Extract the (X, Y) coordinate from the center of the cell holding the provided text.  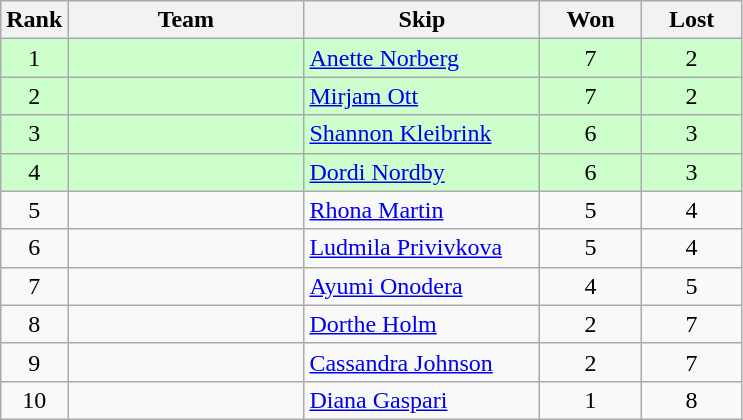
Rhona Martin (422, 210)
Team (186, 20)
Anette Norberg (422, 58)
Mirjam Ott (422, 96)
Ludmila Privivkova (422, 248)
Cassandra Johnson (422, 362)
Won (590, 20)
Dorthe Holm (422, 324)
Lost (692, 20)
Shannon Kleibrink (422, 134)
10 (34, 400)
9 (34, 362)
Diana Gaspari (422, 400)
Skip (422, 20)
Dordi Nordby (422, 172)
Ayumi Onodera (422, 286)
Rank (34, 20)
